Return (x, y) of the center of cell containing provided text 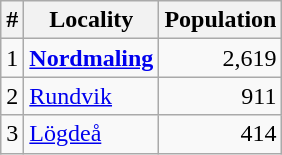
Rundvik (92, 96)
Population (220, 20)
414 (220, 134)
2,619 (220, 58)
911 (220, 96)
3 (12, 134)
Nordmaling (92, 58)
1 (12, 58)
2 (12, 96)
Locality (92, 20)
Lögdeå (92, 134)
# (12, 20)
